Output the (x, y) coordinate of the center of the cell containing the given text.  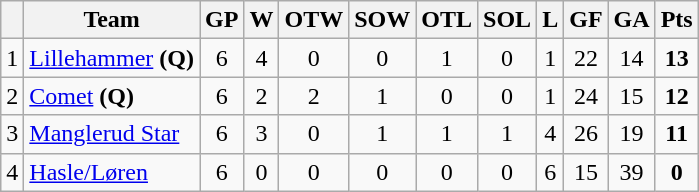
Pts (676, 20)
Manglerud Star (112, 134)
OTL (447, 20)
OTW (314, 20)
Comet (Q) (112, 96)
W (262, 20)
24 (586, 96)
GP (222, 20)
Hasle/Løren (112, 172)
26 (586, 134)
14 (632, 58)
Team (112, 20)
SOL (508, 20)
39 (632, 172)
SOW (382, 20)
GF (586, 20)
12 (676, 96)
19 (632, 134)
13 (676, 58)
GA (632, 20)
11 (676, 134)
L (550, 20)
22 (586, 58)
Lillehammer (Q) (112, 58)
